Pinpoint the cell where the given text exists, returning its [X, Y] midpoint coordinate. 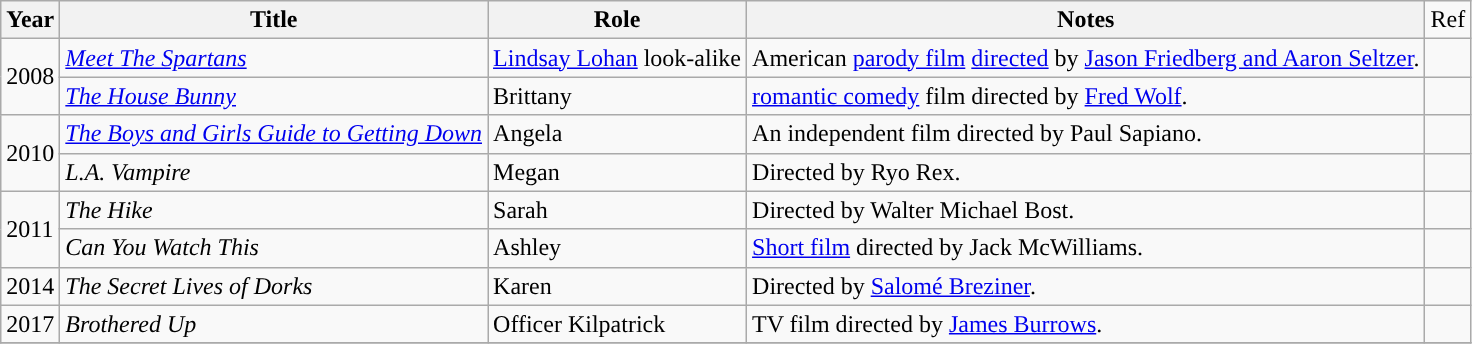
American parody film directed by Jason Friedberg and Aaron Seltzer. [1086, 58]
Sarah [618, 210]
Title [274, 20]
The Boys and Girls Guide to Getting Down [274, 134]
Directed by Salomé Breziner. [1086, 286]
Ashley [618, 248]
Ref [1448, 20]
Can You Watch This [274, 248]
Short film directed by Jack McWilliams. [1086, 248]
2011 [30, 229]
Role [618, 20]
Brittany [618, 96]
Directed by Walter Michael Bost. [1086, 210]
Officer Kilpatrick [618, 324]
Notes [1086, 20]
An independent film directed by Paul Sapiano. [1086, 134]
The Hike [274, 210]
2014 [30, 286]
Meet The Spartans [274, 58]
Brothered Up [274, 324]
Lindsay Lohan look-alike [618, 58]
Year [30, 20]
The House Bunny [274, 96]
L.A. Vampire [274, 172]
2010 [30, 153]
2017 [30, 324]
2008 [30, 77]
The Secret Lives of Dorks [274, 286]
Megan [618, 172]
romantic comedy film directed by Fred Wolf. [1086, 96]
Karen [618, 286]
TV film directed by James Burrows. [1086, 324]
Directed by Ryo Rex. [1086, 172]
Angela [618, 134]
